Return the [x, y] coordinate for the center point of the cell that contains the specified text.  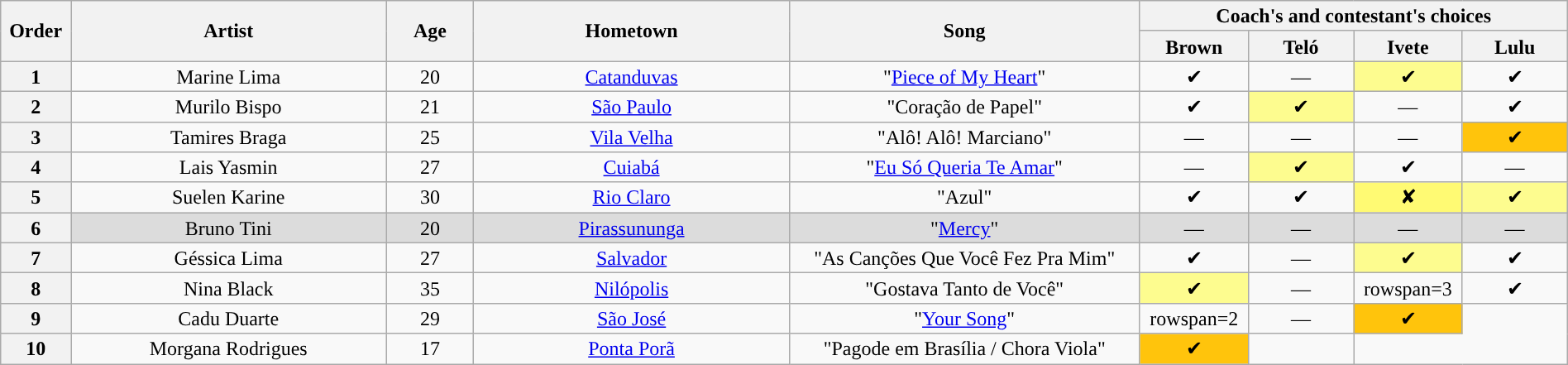
São José [632, 318]
Order [36, 31]
Morgana Rodrigues [228, 349]
Lulu [1515, 46]
Ivete [1408, 46]
Coach's and contestant's choices [1353, 17]
Rio Claro [632, 197]
Marine Lima [228, 76]
Artist [228, 31]
"Pagode em Brasília / Chora Viola" [964, 349]
Cadu Duarte [228, 318]
Song [964, 31]
Teló [1300, 46]
"Coração de Papel" [964, 106]
6 [36, 228]
Nina Black [228, 288]
21 [430, 106]
Hometown [632, 31]
Pirassununga [632, 228]
Catanduvas [632, 76]
"Piece of My Heart" [964, 76]
35 [430, 288]
Tamires Braga [228, 137]
rowspan=3 [1408, 288]
Nilópolis [632, 288]
Bruno Tini [228, 228]
"Azul" [964, 197]
rowspan=2 [1194, 318]
Géssica Lima [228, 258]
Salvador [632, 258]
São Paulo [632, 106]
Vila Velha [632, 137]
7 [36, 258]
Lais Yasmin [228, 167]
"Eu Só Queria Te Amar" [964, 167]
1 [36, 76]
3 [36, 137]
"Your Song" [964, 318]
2 [36, 106]
✘ [1408, 197]
"Gostava Tanto de Você" [964, 288]
Cuiabá [632, 167]
Murilo Bispo [228, 106]
4 [36, 167]
Age [430, 31]
17 [430, 349]
10 [36, 349]
"As Canções Que Você Fez Pra Mim" [964, 258]
Brown [1194, 46]
"Mercy" [964, 228]
Suelen Karine [228, 197]
29 [430, 318]
Ponta Porã [632, 349]
9 [36, 318]
30 [430, 197]
25 [430, 137]
8 [36, 288]
"Alô! Alô! Marciano" [964, 137]
5 [36, 197]
